Detect which cell encompasses the target text, then output its (X, Y) center coordinate. 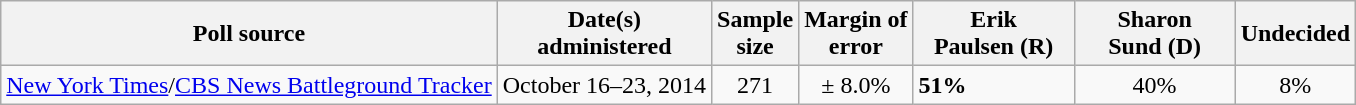
Margin oferror (856, 34)
Samplesize (756, 34)
October 16–23, 2014 (604, 85)
ErikPaulsen (R) (994, 34)
40% (1154, 85)
Undecided (1295, 34)
New York Times/CBS News Battleground Tracker (249, 85)
8% (1295, 85)
Poll source (249, 34)
271 (756, 85)
51% (994, 85)
± 8.0% (856, 85)
SharonSund (D) (1154, 34)
Date(s)administered (604, 34)
